Return (x, y) of the center of cell containing provided text 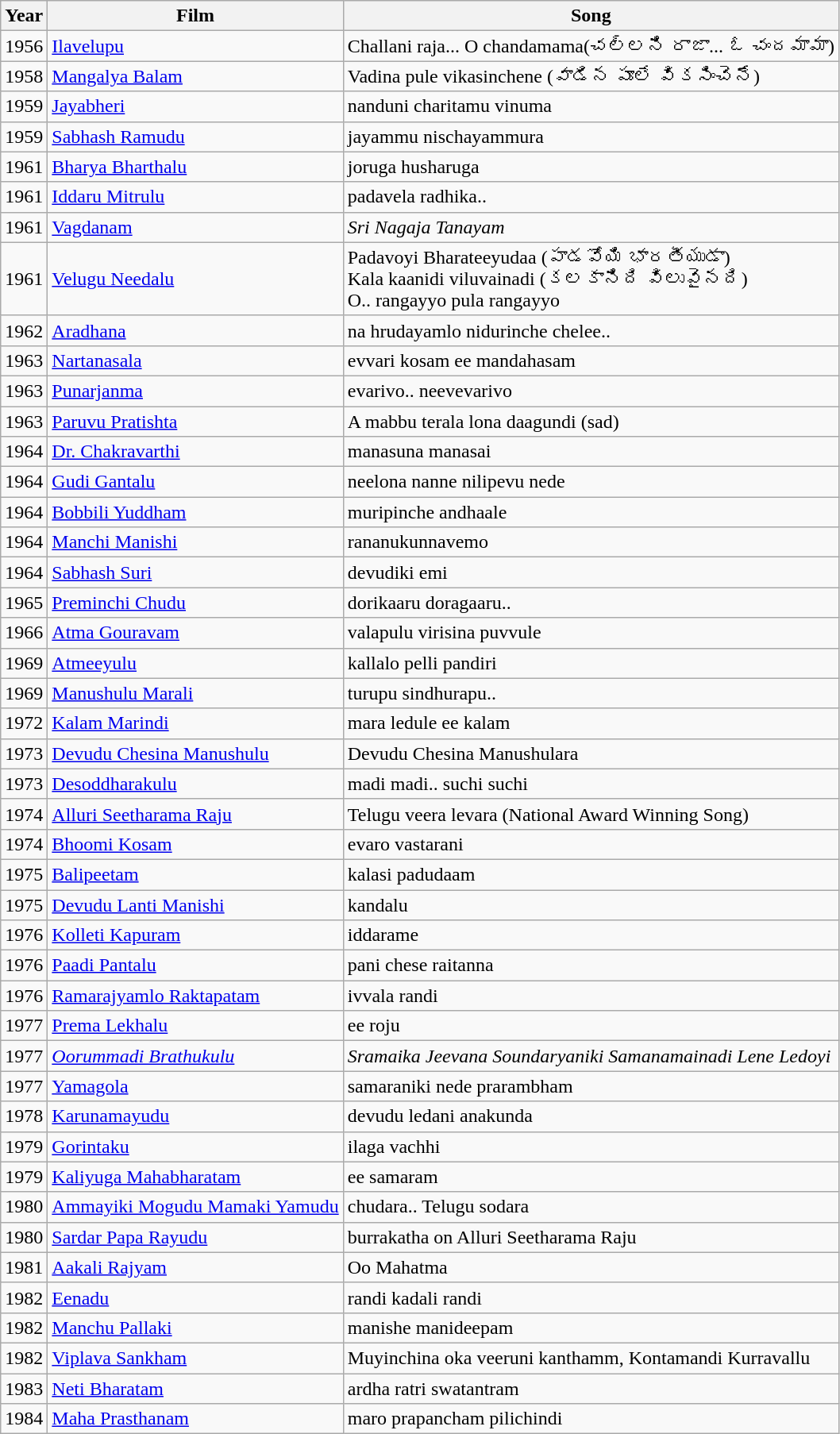
chudara.. Telugu sodara (591, 1207)
iddarame (591, 935)
Aradhana (195, 330)
1984 (24, 1419)
Challani raja... O chandamama(చల్లని రాజా... ఓ చందమామా) (591, 46)
1983 (24, 1389)
Preminchi Chudu (195, 603)
padavela radhika.. (591, 197)
Sardar Papa Rayudu (195, 1237)
1962 (24, 330)
burrakatha on Alluri Seetharama Raju (591, 1237)
Gorintaku (195, 1147)
dorikaaru doragaaru.. (591, 603)
Kalam Marindi (195, 723)
Neti Bharatam (195, 1389)
A mabbu terala lona daagundi (sad) (591, 422)
ivvala randi (591, 996)
Alluri Seetharama Raju (195, 814)
1978 (24, 1116)
nanduni charitamu vinuma (591, 106)
Desoddharakulu (195, 784)
Dr. Chakravarthi (195, 452)
1981 (24, 1267)
Viplava Sankham (195, 1358)
Yamagola (195, 1086)
kalasi padudaam (591, 874)
1958 (24, 76)
mara ledule ee kalam (591, 723)
Karunamayudu (195, 1116)
evaro vastarani (591, 844)
manasuna manasai (591, 452)
Devudu Chesina Manushulu (195, 754)
1972 (24, 723)
pani chese raitanna (591, 966)
Mangalya Balam (195, 76)
Punarjanma (195, 391)
Manushulu Marali (195, 693)
Paadi Pantalu (195, 966)
Year (24, 16)
Balipeetam (195, 874)
Atmeeyulu (195, 663)
turupu sindhurapu.. (591, 693)
Iddaru Mitrulu (195, 197)
Ammayiki Mogudu Mamaki Yamudu (195, 1207)
1966 (24, 633)
Devudu Lanti Manishi (195, 904)
neelona nanne nilipevu nede (591, 482)
evarivo.. neevevarivo (591, 391)
Manchi Manishi (195, 542)
Jayabheri (195, 106)
Film (195, 16)
Ramarajyamlo Raktapatam (195, 996)
muripinche andhaale (591, 512)
valapulu virisina puvvule (591, 633)
kandalu (591, 904)
Kolleti Kapuram (195, 935)
Song (591, 16)
ee samaram (591, 1177)
Devudu Chesina Manushulara (591, 754)
devudiki emi (591, 572)
Telugu veera levara (National Award Winning Song) (591, 814)
Paruvu Pratishta (195, 422)
1956 (24, 46)
kallalo pelli pandiri (591, 663)
Vagdanam (195, 227)
Padavoyi Bharateeyudaa (పాడవోయి భారతీయుడా)Kala kaanidi viluvainadi (కలకానిది విలువైనది)O.. rangayyo pula rangayyo (591, 279)
ilaga vachhi (591, 1147)
Manchu Pallaki (195, 1328)
Sramaika Jeevana Soundaryaniki Samanamainadi Lene Ledoyi (591, 1056)
Sabhash Ramudu (195, 137)
Eenadu (195, 1297)
madi madi.. suchi suchi (591, 784)
Sri Nagaja Tanayam (591, 227)
Aakali Rajyam (195, 1267)
devudu ledani anakunda (591, 1116)
Velugu Needalu (195, 279)
Bharya Bharthalu (195, 167)
Bobbili Yuddham (195, 512)
Kaliyuga Mahabharatam (195, 1177)
randi kadali randi (591, 1297)
Gudi Gantalu (195, 482)
samaraniki nede prarambham (591, 1086)
Sabhash Suri (195, 572)
Vadina pule vikasinchene (వాడిన పూలే వికసించెనే) (591, 76)
1965 (24, 603)
rananukunnavemo (591, 542)
Prema Lekhalu (195, 1026)
Ilavelupu (195, 46)
Nartanasala (195, 360)
Muyinchina oka veeruni kanthamm, Kontamandi Kurravallu (591, 1358)
ardha ratri swatantram (591, 1389)
ee roju (591, 1026)
jayammu nischayammura (591, 137)
Bhoomi Kosam (195, 844)
Atma Gouravam (195, 633)
joruga husharuga (591, 167)
manishe manideepam (591, 1328)
Oo Mahatma (591, 1267)
maro prapancham pilichindi (591, 1419)
na hrudayamlo nidurinche chelee.. (591, 330)
evvari kosam ee mandahasam (591, 360)
Oorummadi Brathukulu (195, 1056)
Maha Prasthanam (195, 1419)
